Return the (X, Y) coordinate for the center point of the cell that contains the specified text.  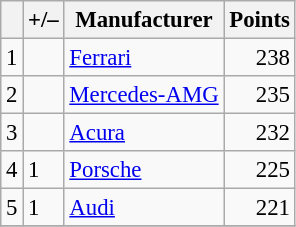
Mercedes-AMG (144, 95)
Acura (144, 133)
Audi (144, 208)
Ferrari (144, 58)
+/– (44, 20)
238 (260, 58)
Porsche (144, 170)
235 (260, 95)
221 (260, 208)
Points (260, 20)
2 (12, 95)
5 (12, 208)
3 (12, 133)
232 (260, 133)
225 (260, 170)
Manufacturer (144, 20)
4 (12, 170)
